Detect which cell encompasses the target text, then output its [x, y] center coordinate. 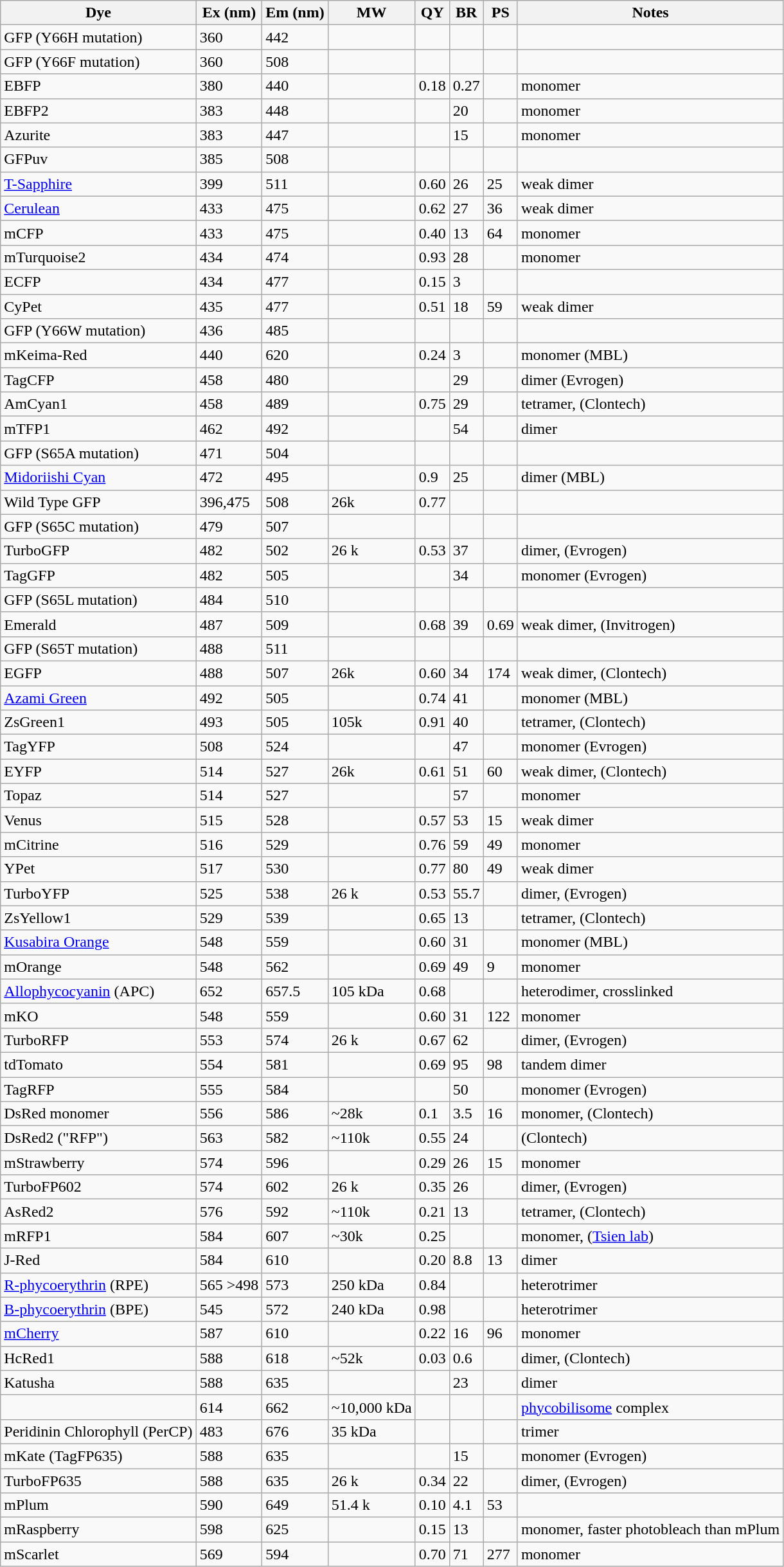
510 [295, 600]
GFP (S65L mutation) [98, 600]
614 [229, 1407]
524 [295, 747]
8.8 [467, 1260]
PS [500, 13]
39 [467, 624]
50 [467, 1089]
TurboYFP [98, 893]
40 [467, 722]
QY [432, 13]
662 [295, 1407]
0.91 [432, 722]
Kusabira Orange [98, 942]
mOrange [98, 967]
0.22 [432, 1334]
CyPet [98, 307]
528 [295, 820]
174 [500, 673]
Azurite [98, 135]
27 [467, 208]
484 [229, 600]
485 [295, 331]
TurboFP602 [98, 1187]
250 kDa [371, 1285]
0.25 [432, 1236]
0.24 [432, 355]
0.65 [432, 918]
0.51 [432, 307]
dimer (Evrogen) [650, 380]
480 [295, 380]
MW [371, 13]
0.1 [432, 1114]
~52k [371, 1358]
AsRed2 [98, 1212]
657.5 [295, 991]
mTurquoise2 [98, 257]
HcRed1 [98, 1358]
472 [229, 478]
538 [295, 893]
525 [229, 893]
676 [295, 1431]
607 [295, 1236]
602 [295, 1187]
Topaz [98, 796]
mTFP1 [98, 429]
0.40 [432, 233]
62 [467, 1040]
weak dimer, (Invitrogen) [650, 624]
0.67 [432, 1040]
399 [229, 184]
572 [295, 1309]
51.4 k [371, 1505]
98 [500, 1064]
35 kDa [371, 1431]
TagYFP [98, 747]
573 [295, 1285]
ECFP [98, 282]
Midoriishi Cyan [98, 478]
~30k [371, 1236]
TagRFP [98, 1089]
28 [467, 257]
385 [229, 159]
phycobilisome complex [650, 1407]
TagCFP [98, 380]
448 [295, 111]
57 [467, 796]
DsRed2 ("RFP") [98, 1138]
598 [229, 1530]
479 [229, 526]
64 [500, 233]
71 [467, 1554]
0.62 [432, 208]
54 [467, 429]
Allophycocyanin (APC) [98, 991]
YPet [98, 869]
~28k [371, 1114]
277 [500, 1554]
55.7 [467, 893]
Notes [650, 13]
582 [295, 1138]
105 kDa [371, 991]
tdTomato [98, 1064]
Ex (nm) [229, 13]
0.21 [432, 1212]
mCFP [98, 233]
60 [500, 771]
tandem dimer [650, 1064]
GFP (Y66F mutation) [98, 62]
447 [295, 135]
0.10 [432, 1505]
monomer, (Clontech) [650, 1114]
monomer, faster photobleach than mPlum [650, 1530]
24 [467, 1138]
495 [295, 478]
0.98 [432, 1309]
489 [295, 404]
396,475 [229, 502]
504 [295, 453]
dimer (MBL) [650, 478]
586 [295, 1114]
36 [500, 208]
EBFP2 [98, 111]
442 [295, 37]
20 [467, 111]
(Clontech) [650, 1138]
~10,000 kDa [371, 1407]
516 [229, 845]
0.18 [432, 86]
587 [229, 1334]
mKate (TagFP635) [98, 1456]
mKeima-Red [98, 355]
555 [229, 1089]
96 [500, 1334]
0.20 [432, 1260]
DsRed monomer [98, 1114]
509 [295, 624]
0.35 [432, 1187]
Azami Green [98, 697]
22 [467, 1480]
EGFP [98, 673]
T-Sapphire [98, 184]
Katusha [98, 1383]
mKO [98, 1016]
trimer [650, 1431]
AmCyan1 [98, 404]
652 [229, 991]
240 kDa [371, 1309]
GFP (Y66H mutation) [98, 37]
620 [295, 355]
mStrawberry [98, 1163]
mRaspberry [98, 1530]
mCherry [98, 1334]
590 [229, 1505]
monomer, (Tsien lab) [650, 1236]
0.74 [432, 697]
4.1 [467, 1505]
mCitrine [98, 845]
625 [295, 1530]
565 >498 [229, 1285]
Peridinin Chlorophyll (PerCP) [98, 1431]
493 [229, 722]
0.70 [432, 1554]
122 [500, 1016]
Emerald [98, 624]
BR [467, 13]
dimer, (Clontech) [650, 1358]
515 [229, 820]
J-Red [98, 1260]
0.93 [432, 257]
ZsYellow1 [98, 918]
556 [229, 1114]
0.34 [432, 1480]
18 [467, 307]
576 [229, 1212]
0.55 [432, 1138]
553 [229, 1040]
GFP (S65T mutation) [98, 649]
80 [467, 869]
0.84 [432, 1285]
436 [229, 331]
95 [467, 1064]
474 [295, 257]
mPlum [98, 1505]
3.5 [467, 1114]
596 [295, 1163]
9 [500, 967]
TurboRFP [98, 1040]
105k [371, 722]
Venus [98, 820]
592 [295, 1212]
539 [295, 918]
554 [229, 1064]
GFP (S65A mutation) [98, 453]
ZsGreen1 [98, 722]
R-phycoerythrin (RPE) [98, 1285]
23 [467, 1383]
581 [295, 1064]
594 [295, 1554]
0.27 [467, 86]
0.61 [432, 771]
GFPuv [98, 159]
Dye [98, 13]
EYFP [98, 771]
41 [467, 697]
0.03 [432, 1358]
51 [467, 771]
Wild Type GFP [98, 502]
heterodimer, crosslinked [650, 991]
TurboFP635 [98, 1480]
0.6 [467, 1358]
GFP (Y66W mutation) [98, 331]
0.57 [432, 820]
mScarlet [98, 1554]
502 [295, 551]
380 [229, 86]
0.76 [432, 845]
EBFP [98, 86]
37 [467, 551]
GFP (S65C mutation) [98, 526]
545 [229, 1309]
0.29 [432, 1163]
487 [229, 624]
471 [229, 453]
435 [229, 307]
483 [229, 1431]
47 [467, 747]
B-phycoerythrin (BPE) [98, 1309]
618 [295, 1358]
mRFP1 [98, 1236]
563 [229, 1138]
462 [229, 429]
0.75 [432, 404]
530 [295, 869]
0.9 [432, 478]
Cerulean [98, 208]
649 [295, 1505]
TurboGFP [98, 551]
517 [229, 869]
Em (nm) [295, 13]
TagGFP [98, 575]
569 [229, 1554]
562 [295, 967]
